Output the (x, y) coordinate of the center of the cell containing the given text.  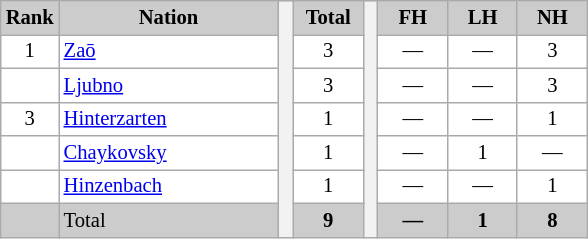
Rank (30, 17)
FH (413, 17)
NH (552, 17)
LH (483, 17)
Zaō (169, 51)
Ljubno (169, 85)
Nation (169, 17)
Hinterzarten (169, 119)
Hinzenbach (169, 186)
8 (552, 220)
Chaykovsky (169, 153)
9 (328, 220)
